Identify which cell holds the provided text, then report its (X, Y) central coordinate. 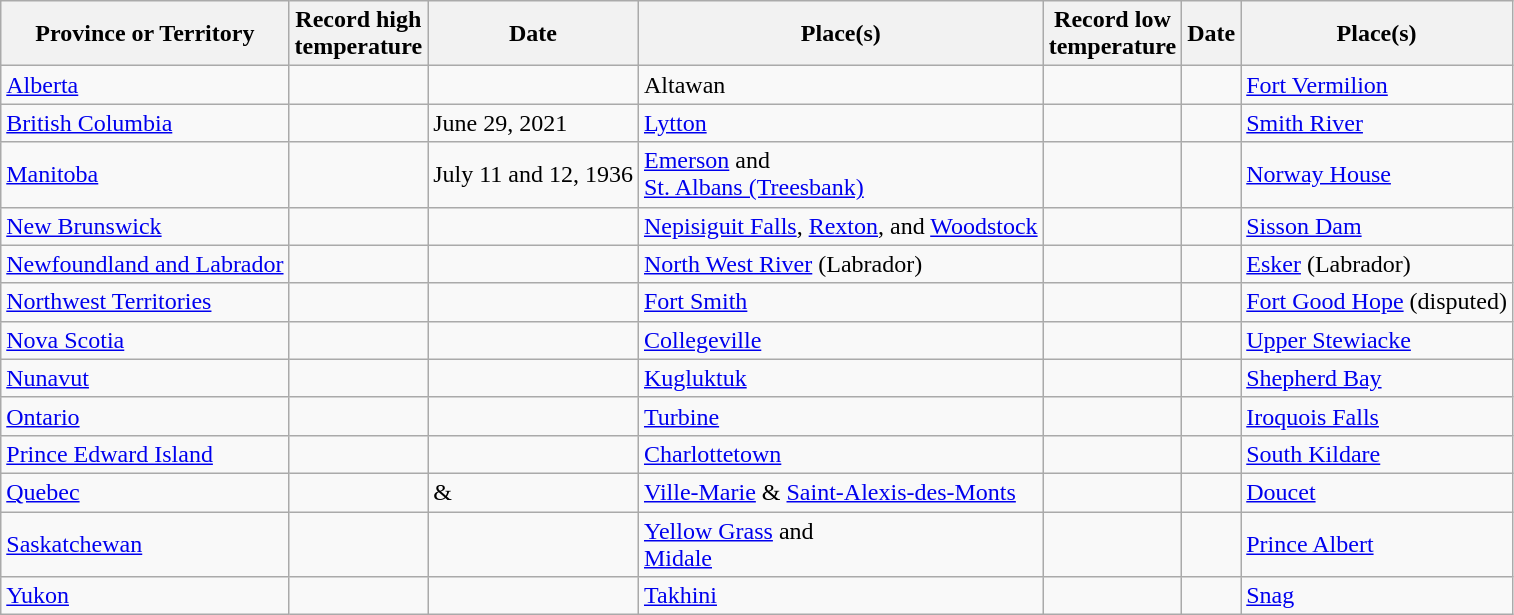
Fort Vermilion (1377, 85)
Turbine (840, 416)
Nova Scotia (145, 340)
Doucet (1377, 492)
Manitoba (145, 174)
Yellow Grass andMidale (840, 544)
New Brunswick (145, 226)
Prince Edward Island (145, 454)
Record high temperature (358, 34)
Altawan (840, 85)
Norway House (1377, 174)
Prince Albert (1377, 544)
Upper Stewiacke (1377, 340)
Snag (1377, 596)
Charlottetown (840, 454)
July 11 and 12, 1936 (534, 174)
Saskatchewan (145, 544)
Collegeville (840, 340)
Province or Territory (145, 34)
June 29, 2021 (534, 123)
Takhini (840, 596)
Record lowtemperature (1112, 34)
North West River (Labrador) (840, 264)
Fort Good Hope (disputed) (1377, 302)
Ville-Marie & Saint-Alexis-des-Monts (840, 492)
Quebec (145, 492)
Ontario (145, 416)
Smith River (1377, 123)
Northwest Territories (145, 302)
Shepherd Bay (1377, 378)
Nepisiguit Falls, Rexton, and Woodstock (840, 226)
Alberta (145, 85)
British Columbia (145, 123)
Esker (Labrador) (1377, 264)
Nunavut (145, 378)
Iroquois Falls (1377, 416)
& (534, 492)
Lytton (840, 123)
Emerson andSt. Albans (Treesbank) (840, 174)
Fort Smith (840, 302)
Sisson Dam (1377, 226)
Newfoundland and Labrador (145, 264)
Yukon (145, 596)
Kugluktuk (840, 378)
South Kildare (1377, 454)
